Return the [x, y] coordinate for the center point of the cell that contains the specified text.  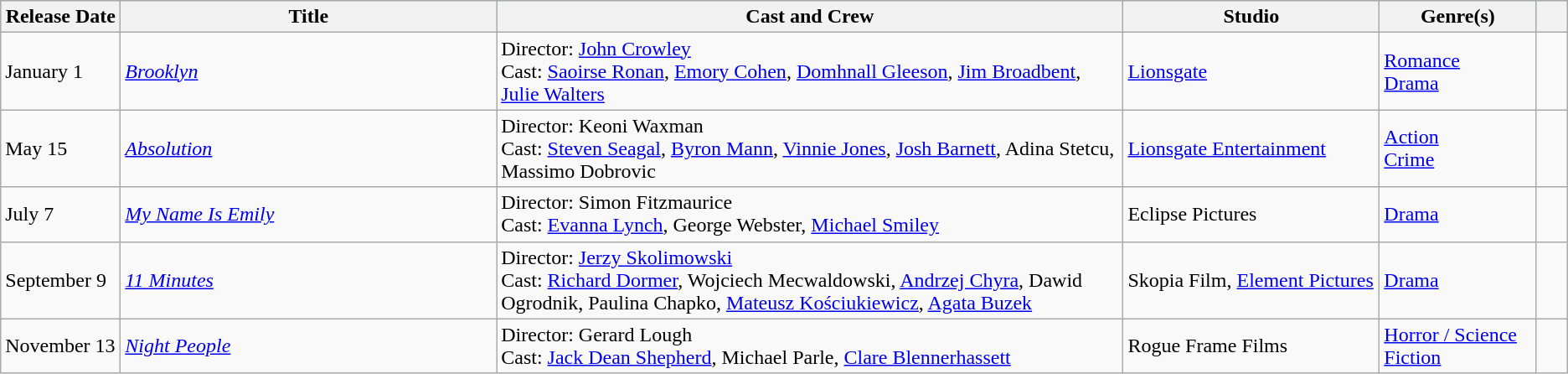
September 9 [60, 280]
Horror / Science Fiction [1457, 345]
Title [308, 17]
Release Date [60, 17]
Absolution [308, 148]
Romance Drama [1457, 71]
11 Minutes [308, 280]
November 13 [60, 345]
Director: Gerard Lough Cast: Jack Dean Shepherd, Michael Parle, Clare Blennerhassett [810, 345]
Action Crime [1457, 148]
Director: Simon Fitzmaurice Cast: Evanna Lynch, George Webster, Michael Smiley [810, 215]
Eclipse Pictures [1251, 215]
July 7 [60, 215]
My Name Is Emily [308, 215]
Studio [1251, 17]
Rogue Frame Films [1251, 345]
May 15 [60, 148]
Skopia Film, Element Pictures [1251, 280]
January 1 [60, 71]
Night People [308, 345]
Cast and Crew [810, 17]
Lionsgate [1251, 71]
Brooklyn [308, 71]
Lionsgate Entertainment [1251, 148]
Genre(s) [1457, 17]
Director: Keoni Waxman Cast: Steven Seagal, Byron Mann, Vinnie Jones, Josh Barnett, Adina Stetcu, Massimo Dobrovic [810, 148]
Director: John Crowley Cast: Saoirse Ronan, Emory Cohen, Domhnall Gleeson, Jim Broadbent, Julie Walters [810, 71]
